Pinpoint the cell where the given text exists, returning its [X, Y] midpoint coordinate. 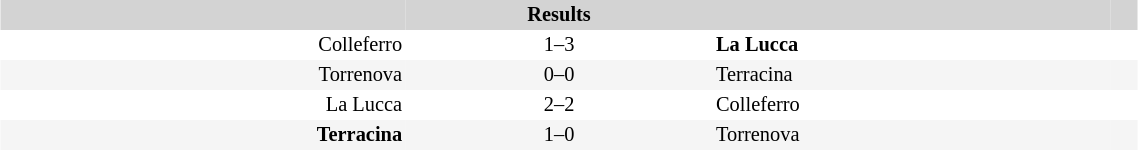
1–3 [559, 45]
Results [559, 15]
1–0 [559, 135]
0–0 [559, 75]
2–2 [559, 105]
